From the cell containing the given text, extract its center point as (x, y) coordinate. 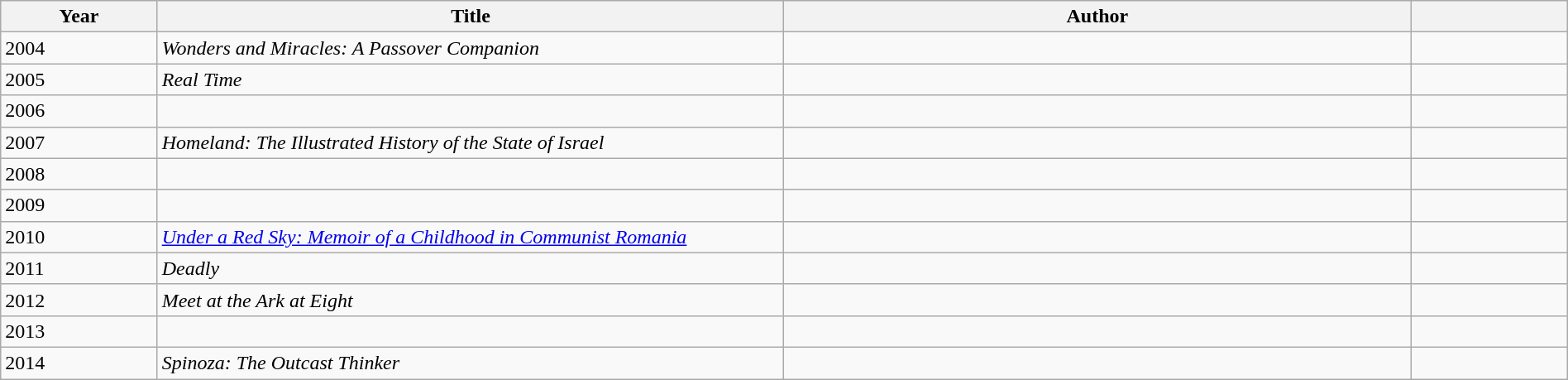
Homeland: The Illustrated History of the State of Israel (471, 142)
2012 (79, 300)
Title (471, 17)
2014 (79, 363)
Wonders and Miracles: A Passover Companion (471, 48)
Spinoza: The Outcast Thinker (471, 363)
Real Time (471, 79)
2007 (79, 142)
Author (1097, 17)
2009 (79, 205)
Meet at the Ark at Eight (471, 300)
2010 (79, 237)
2005 (79, 79)
Under a Red Sky: Memoir of a Childhood in Communist Romania (471, 237)
2013 (79, 331)
Year (79, 17)
2006 (79, 111)
Deadly (471, 268)
2004 (79, 48)
2008 (79, 174)
2011 (79, 268)
